Return (X, Y) of the center of cell containing provided text 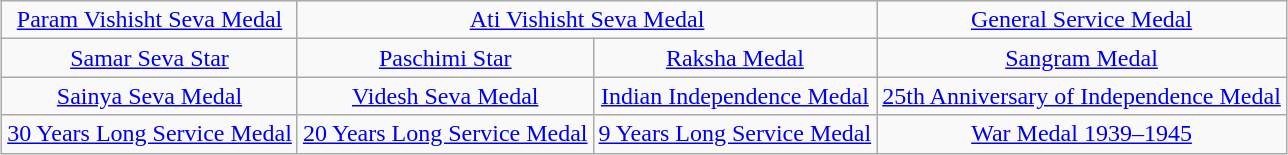
9 Years Long Service Medal (735, 134)
Sangram Medal (1082, 58)
Videsh Seva Medal (445, 96)
20 Years Long Service Medal (445, 134)
Paschimi Star (445, 58)
General Service Medal (1082, 20)
Samar Seva Star (150, 58)
War Medal 1939–1945 (1082, 134)
Raksha Medal (735, 58)
30 Years Long Service Medal (150, 134)
Ati Vishisht Seva Medal (586, 20)
Indian Independence Medal (735, 96)
Param Vishisht Seva Medal (150, 20)
25th Anniversary of Independence Medal (1082, 96)
Sainya Seva Medal (150, 96)
